Identify which cell holds the provided text, then report its [x, y] central coordinate. 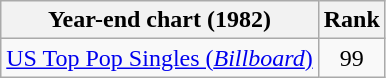
US Top Pop Singles (Billboard) [160, 58]
Rank [352, 20]
Year-end chart (1982) [160, 20]
99 [352, 58]
